From the cell containing the given text, extract its center point as [x, y] coordinate. 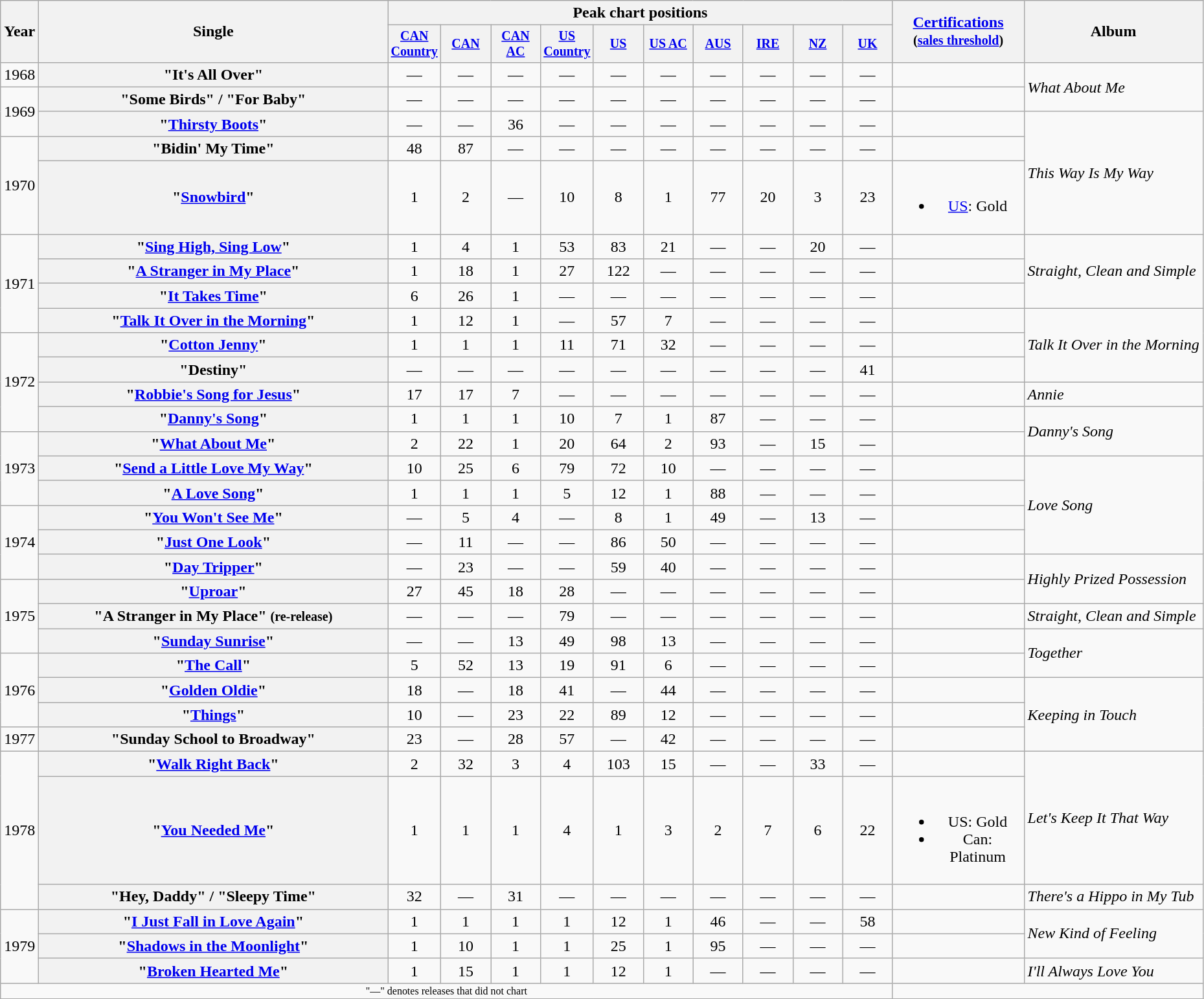
1977 [19, 739]
"Sunday School to Broadway" [214, 739]
Keeping in Touch [1113, 715]
Annie [1113, 394]
US [618, 44]
46 [718, 921]
US AC [668, 44]
1975 [19, 616]
"It's All Over" [214, 74]
UK [868, 44]
98 [618, 641]
US Country [567, 44]
88 [718, 493]
Love Song [1113, 505]
"You Needed Me" [214, 830]
83 [618, 247]
86 [618, 542]
IRE [768, 44]
AUS [718, 44]
40 [668, 567]
"I Just Fall in Love Again" [214, 921]
1972 [19, 382]
CAN [466, 44]
"Things" [214, 715]
1979 [19, 946]
"Golden Oldie" [214, 690]
31 [516, 897]
CAN AC [516, 44]
1968 [19, 74]
"Danny's Song" [214, 419]
122 [618, 271]
"Day Tripper" [214, 567]
"The Call" [214, 666]
1971 [19, 284]
64 [618, 443]
42 [668, 739]
44 [668, 690]
71 [618, 345]
1974 [19, 542]
45 [466, 591]
"Thirsty Boots" [214, 124]
95 [718, 946]
"Cotton Jenny" [214, 345]
50 [668, 542]
1969 [19, 111]
93 [718, 443]
72 [618, 468]
"Some Birds" / "For Baby" [214, 99]
"You Won't See Me" [214, 517]
"Snowbird" [214, 198]
"Uproar" [214, 591]
77 [718, 198]
NZ [817, 44]
There's a Hippo in My Tub [1113, 897]
Album [1113, 32]
Single [214, 32]
"Send a Little Love My Way" [214, 468]
"Bidin' My Time" [214, 148]
1978 [19, 830]
21 [668, 247]
19 [567, 666]
"It Takes Time" [214, 296]
103 [618, 764]
26 [466, 296]
"Broken Hearted Me" [214, 971]
What About Me [1113, 87]
33 [817, 764]
1976 [19, 690]
"Talk It Over in the Morning" [214, 320]
Certifications(sales threshold) [959, 32]
59 [618, 567]
Talk It Over in the Morning [1113, 345]
"Destiny" [214, 370]
48 [415, 148]
Highly Prized Possession [1113, 579]
New Kind of Feeling [1113, 934]
"Just One Look" [214, 542]
1970 [19, 185]
Together [1113, 653]
Danny's Song [1113, 431]
"Sing High, Sing Low" [214, 247]
"A Stranger in My Place" [214, 271]
"Robbie's Song for Jesus" [214, 394]
Year [19, 32]
I'll Always Love You [1113, 971]
This Way Is My Way [1113, 172]
"Sunday Sunrise" [214, 641]
91 [618, 666]
"A Love Song" [214, 493]
53 [567, 247]
US: Gold [959, 198]
CAN Country [415, 44]
Let's Keep It That Way [1113, 818]
"—" denotes releases that did not chart [447, 991]
"Shadows in the Moonlight" [214, 946]
"Walk Right Back" [214, 764]
1973 [19, 468]
"A Stranger in My Place" (re-release) [214, 616]
Peak chart positions [640, 13]
36 [516, 124]
"Hey, Daddy" / "Sleepy Time" [214, 897]
US: GoldCan: Platinum [959, 830]
52 [466, 666]
89 [618, 715]
58 [868, 921]
"What About Me" [214, 443]
